Determine the [X, Y] coordinate at the center of the cell enclosing the given text.  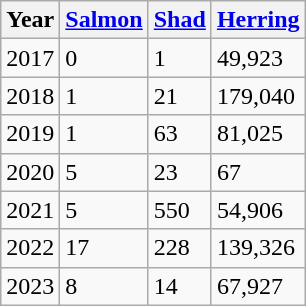
2018 [30, 96]
49,923 [258, 58]
2022 [30, 248]
179,040 [258, 96]
14 [180, 286]
228 [180, 248]
2023 [30, 286]
550 [180, 210]
21 [180, 96]
81,025 [258, 134]
2021 [30, 210]
67 [258, 172]
0 [104, 58]
2017 [30, 58]
Herring [258, 20]
139,326 [258, 248]
23 [180, 172]
67,927 [258, 286]
17 [104, 248]
54,906 [258, 210]
2019 [30, 134]
Year [30, 20]
2020 [30, 172]
63 [180, 134]
Shad [180, 20]
Salmon [104, 20]
8 [104, 286]
